Provide the (x, y) coordinate of the cell's center where the given text is located.  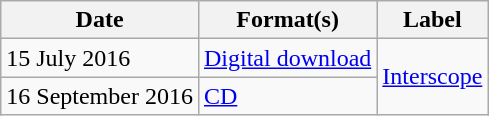
Label (432, 20)
16 September 2016 (100, 96)
15 July 2016 (100, 58)
Date (100, 20)
Format(s) (287, 20)
Digital download (287, 58)
CD (287, 96)
Interscope (432, 77)
